Search for the cell housing the specified text and yield its (x, y) center coordinate. 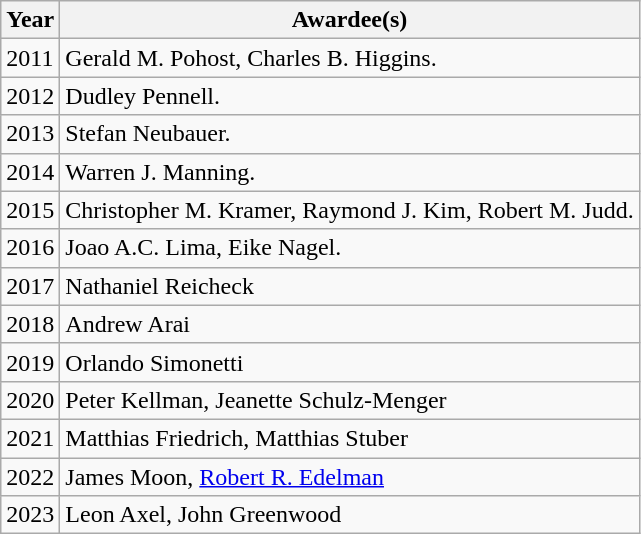
Christopher M. Kramer, Raymond J. Kim, Robert M. Judd. (350, 210)
Gerald M. Pohost, Charles B. Higgins. (350, 58)
Awardee(s) (350, 20)
Orlando Simonetti (350, 362)
Andrew Arai (350, 324)
2017 (30, 286)
Dudley Pennell. (350, 96)
Nathaniel Reicheck (350, 286)
2015 (30, 210)
2018 (30, 324)
Leon Axel, John Greenwood (350, 515)
2014 (30, 172)
2016 (30, 248)
2021 (30, 438)
2022 (30, 477)
Stefan Neubauer. (350, 134)
Peter Kellman, Jeanette Schulz-Menger (350, 400)
2013 (30, 134)
2023 (30, 515)
2020 (30, 400)
Year (30, 20)
2012 (30, 96)
2019 (30, 362)
Matthias Friedrich, Matthias Stuber (350, 438)
James Moon, Robert R. Edelman (350, 477)
Warren J. Manning. (350, 172)
2011 (30, 58)
Joao A.C. Lima, Eike Nagel. (350, 248)
